Return the (x, y) coordinate for the center point of the cell that contains the specified text.  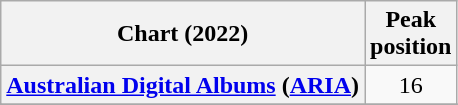
Australian Digital Albums (ARIA) (183, 85)
16 (411, 85)
Chart (2022) (183, 34)
Peakposition (411, 34)
